Extract the (x, y) coordinate from the center of the cell holding the provided text.  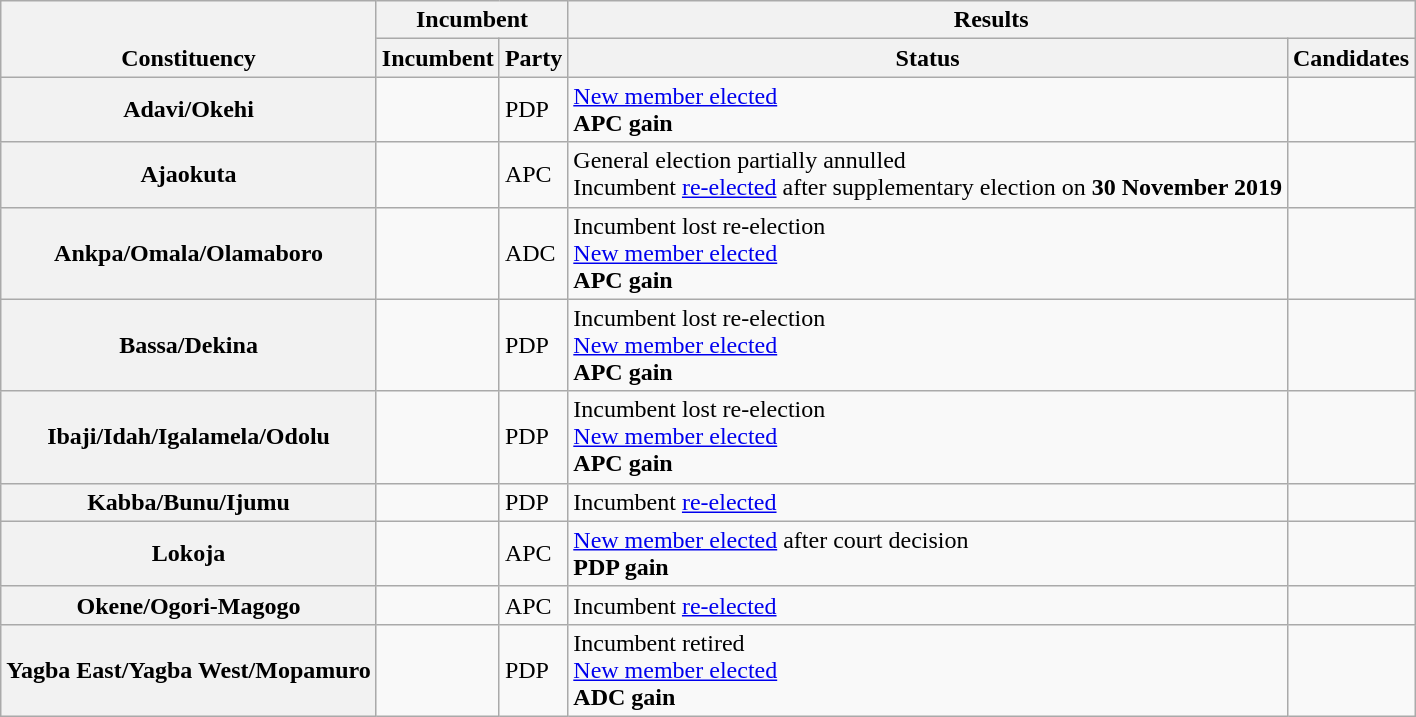
New member elected after court decisionPDP gain (928, 554)
Party (533, 58)
Bassa/Dekina (189, 345)
Status (928, 58)
Ajaokuta (189, 174)
New member electedAPC gain (928, 110)
Ankpa/Omala/Olamaboro (189, 253)
Lokoja (189, 554)
ADC (533, 253)
Kabba/Bunu/Ijumu (189, 502)
Adavi/Okehi (189, 110)
Yagba East/Yagba West/Mopamuro (189, 670)
Candidates (1350, 58)
Incumbent retiredNew member electedADC gain (928, 670)
Okene/Ogori-Magogo (189, 605)
General election partially annulledIncumbent re-elected after supplementary election on 30 November 2019 (928, 174)
Results (992, 20)
Ibaji/Idah/Igalamela/Odolu (189, 437)
Constituency (189, 39)
